Output the [x, y] coordinate of the center of the cell containing the given text.  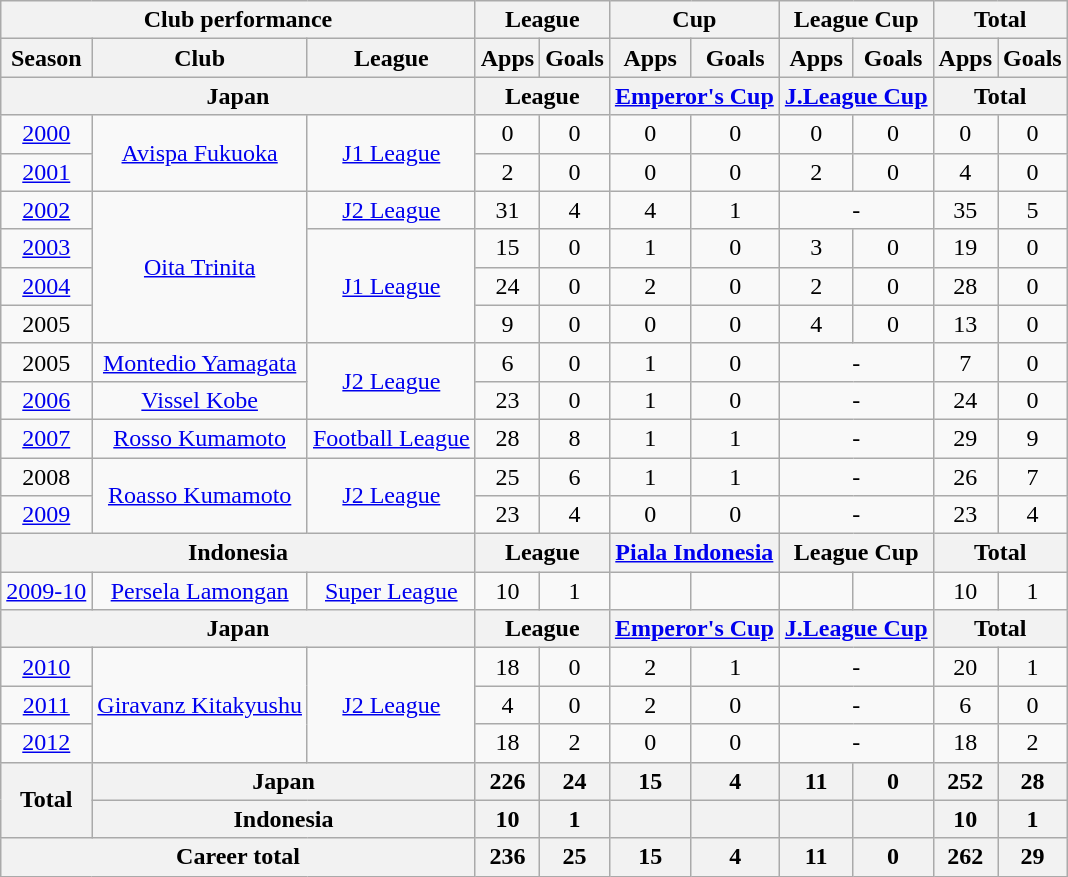
2002 [46, 210]
Cup [694, 20]
2003 [46, 248]
Season [46, 58]
Giravanz Kitakyushu [200, 705]
Vissel Kobe [200, 400]
31 [507, 210]
35 [965, 210]
2009-10 [46, 591]
2007 [46, 438]
Club performance [238, 20]
262 [965, 857]
252 [965, 781]
226 [507, 781]
Piala Indonesia [694, 553]
Club [200, 58]
13 [965, 324]
Rosso Kumamoto [200, 438]
2006 [46, 400]
8 [575, 438]
20 [965, 667]
Career total [238, 857]
2011 [46, 705]
5 [1033, 210]
19 [965, 248]
2004 [46, 286]
2010 [46, 667]
2008 [46, 477]
3 [816, 248]
2009 [46, 515]
Football League [391, 438]
Montedio Yamagata [200, 362]
2001 [46, 172]
Avispa Fukuoka [200, 153]
2012 [46, 743]
Persela Lamongan [200, 591]
Oita Trinita [200, 267]
236 [507, 857]
2000 [46, 134]
26 [965, 477]
Super League [391, 591]
Roasso Kumamoto [200, 496]
